From the cell containing the given text, extract its center point as (x, y) coordinate. 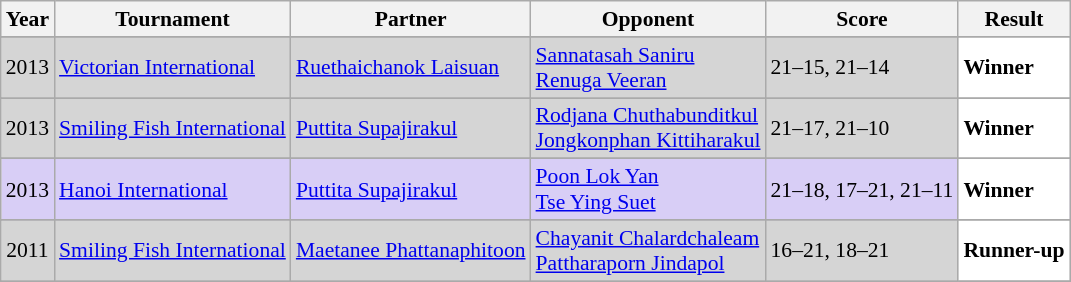
Chayanit Chalardchaleam Pattharaporn Jindapol (648, 250)
Rodjana Chuthabunditkul Jongkonphan Kittiharakul (648, 128)
Tournament (172, 19)
Victorian International (172, 68)
Hanoi International (172, 190)
2011 (28, 250)
Partner (411, 19)
Score (862, 19)
21–18, 17–21, 21–11 (862, 190)
21–17, 21–10 (862, 128)
21–15, 21–14 (862, 68)
Poon Lok Yan Tse Ying Suet (648, 190)
Year (28, 19)
Result (1014, 19)
Ruethaichanok Laisuan (411, 68)
Maetanee Phattanaphitoon (411, 250)
16–21, 18–21 (862, 250)
Sannatasah Saniru Renuga Veeran (648, 68)
Opponent (648, 19)
Runner-up (1014, 250)
